For the text-containing cell, return its midpoint in (X, Y) coordinate format. 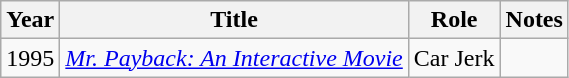
Year (30, 20)
Title (234, 20)
1995 (30, 58)
Role (454, 20)
Mr. Payback: An Interactive Movie (234, 58)
Car Jerk (454, 58)
Notes (534, 20)
